Return the (X, Y) coordinate for the center point of the cell that contains the specified text.  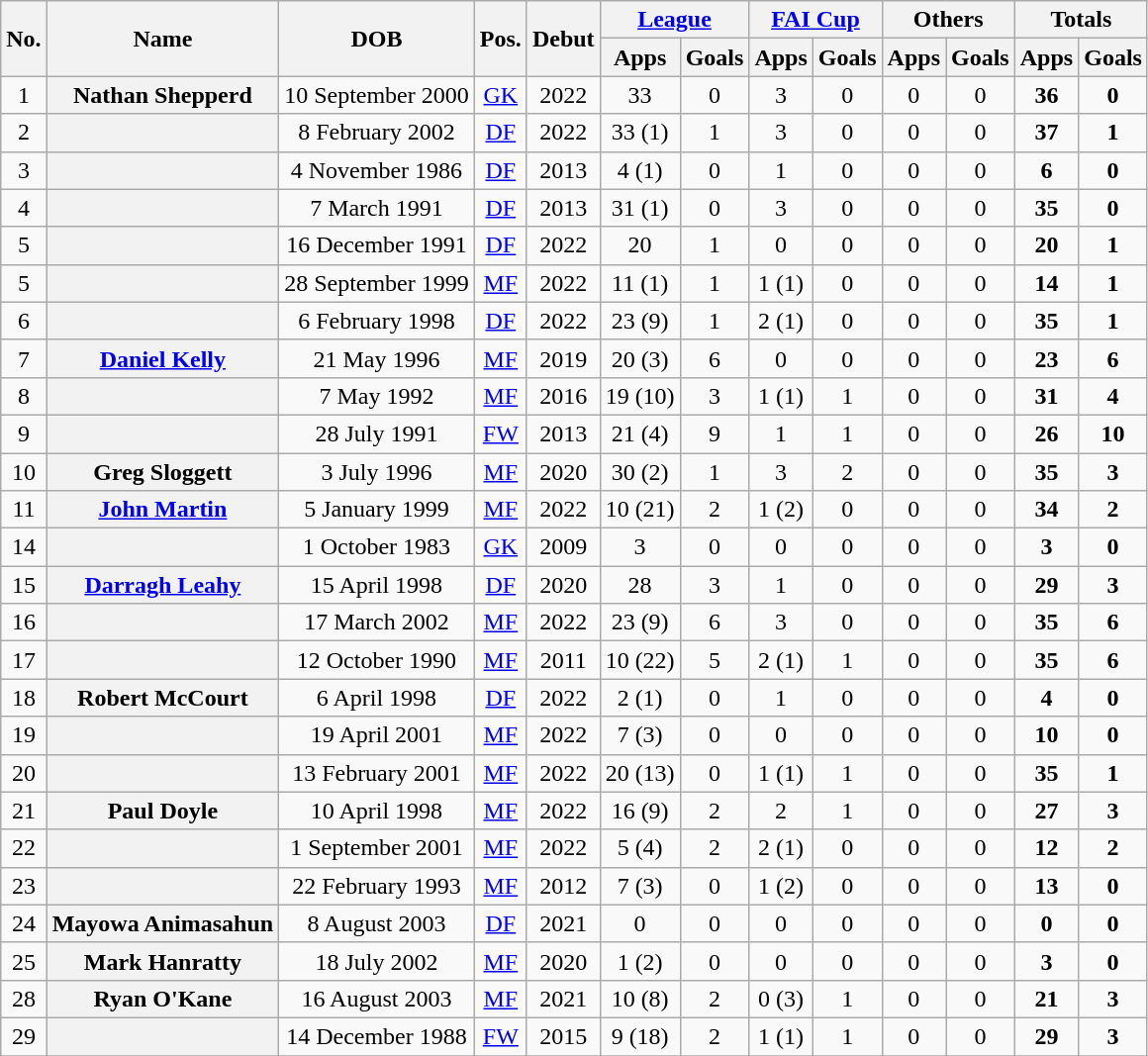
League (675, 20)
28 September 1999 (377, 283)
25 (24, 961)
Mayowa Animasahun (162, 923)
Paul Doyle (162, 811)
FAI Cup (815, 20)
24 (24, 923)
John Martin (162, 510)
0 (3) (781, 999)
6 February 1998 (377, 321)
10 (22) (639, 660)
11 (24, 510)
9 (18) (639, 1036)
19 (24, 735)
30 (2) (639, 472)
33 (639, 95)
37 (1046, 133)
16 December 1991 (377, 245)
10 (8) (639, 999)
8 (24, 396)
13 February 2001 (377, 773)
20 (3) (639, 358)
5 January 1999 (377, 510)
19 (10) (639, 396)
17 March 2002 (377, 623)
26 (1046, 433)
Others (948, 20)
2009 (563, 547)
Pos. (501, 39)
10 September 2000 (377, 95)
31 (1046, 396)
16 (9) (639, 811)
Name (162, 39)
22 February 1993 (377, 886)
14 December 1988 (377, 1036)
2011 (563, 660)
4 (1) (639, 170)
Ryan O'Kane (162, 999)
Daniel Kelly (162, 358)
2012 (563, 886)
15 April 1998 (377, 585)
19 April 2001 (377, 735)
DOB (377, 39)
3 July 1996 (377, 472)
18 (24, 698)
5 (4) (639, 848)
No. (24, 39)
21 May 1996 (377, 358)
12 (1046, 848)
16 August 2003 (377, 999)
21 (4) (639, 433)
7 March 1991 (377, 208)
20 (13) (639, 773)
15 (24, 585)
18 July 2002 (377, 961)
12 October 1990 (377, 660)
1 September 2001 (377, 848)
6 April 1998 (377, 698)
17 (24, 660)
Nathan Shepperd (162, 95)
11 (1) (639, 283)
28 July 1991 (377, 433)
33 (1) (639, 133)
2016 (563, 396)
13 (1046, 886)
16 (24, 623)
Debut (563, 39)
Greg Sloggett (162, 472)
Robert McCourt (162, 698)
22 (24, 848)
10 April 1998 (377, 811)
31 (1) (639, 208)
7 May 1992 (377, 396)
8 August 2003 (377, 923)
1 October 1983 (377, 547)
4 November 1986 (377, 170)
Mark Hanratty (162, 961)
Totals (1081, 20)
8 February 2002 (377, 133)
7 (24, 358)
34 (1046, 510)
2015 (563, 1036)
36 (1046, 95)
10 (21) (639, 510)
Darragh Leahy (162, 585)
2019 (563, 358)
27 (1046, 811)
